Provide the [x, y] coordinate of the cell's center where the given text is located.  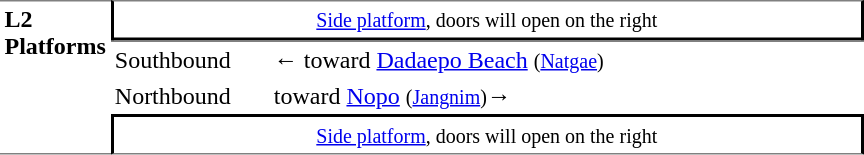
← toward Dadaepo Beach (Natgae) [566, 59]
L2Platforms [55, 77]
Northbound [190, 96]
Southbound [190, 59]
toward Nopo (Jangnim)→ [566, 96]
